Detect which cell encompasses the target text, then output its (X, Y) center coordinate. 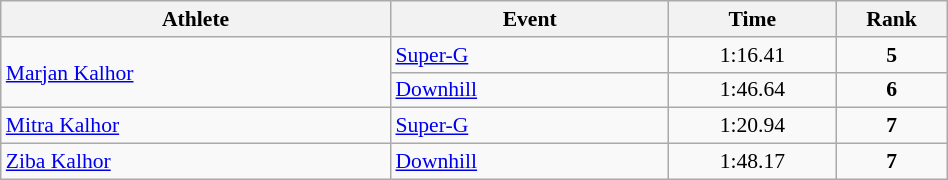
1:16.41 (752, 55)
5 (892, 55)
1:20.94 (752, 126)
Athlete (196, 19)
1:46.64 (752, 90)
Marjan Kalhor (196, 72)
6 (892, 90)
Mitra Kalhor (196, 126)
Ziba Kalhor (196, 162)
Time (752, 19)
Event (529, 19)
1:48.17 (752, 162)
Rank (892, 19)
